From the cell containing the given text, extract its center point as [X, Y] coordinate. 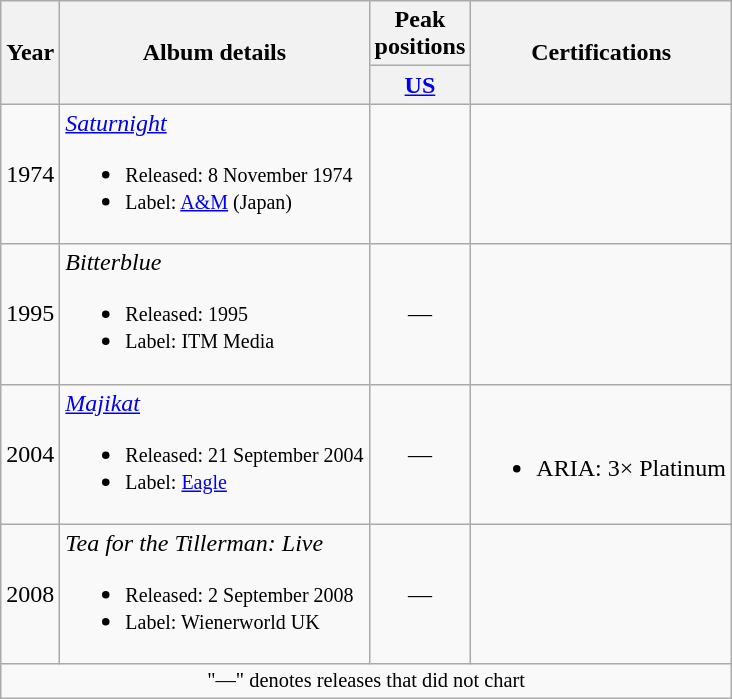
"—" denotes releases that did not chart [366, 681]
US [420, 85]
SaturnightReleased: 8 November 1974Label: A&M (Japan) [214, 174]
2008 [30, 594]
ARIA: 3× Platinum [602, 454]
MajikatReleased: 21 September 2004Label: Eagle [214, 454]
1995 [30, 314]
2004 [30, 454]
Peak positions [420, 34]
Certifications [602, 52]
1974 [30, 174]
Album details [214, 52]
Tea for the Tillerman: LiveReleased: 2 September 2008Label: Wienerworld UK [214, 594]
Year [30, 52]
BitterblueReleased: 1995Label: ITM Media [214, 314]
